Scan for the cell matching the given text and deliver its (x, y) coordinate at center. 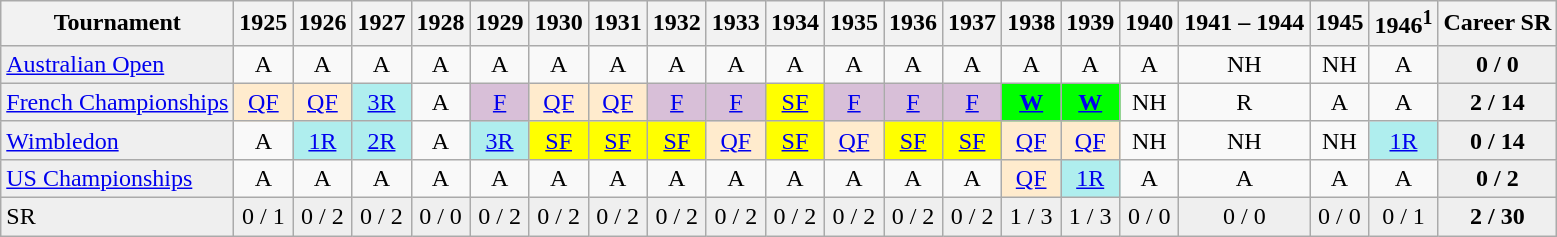
Wimbledon (118, 140)
Career SR (1498, 24)
19461 (1404, 24)
1926 (322, 24)
R (1244, 102)
0 / 14 (1498, 140)
1929 (500, 24)
2 / 30 (1498, 217)
1925 (264, 24)
1935 (854, 24)
1939 (1090, 24)
1937 (972, 24)
US Championships (118, 178)
1930 (558, 24)
1933 (736, 24)
Tournament (118, 24)
1927 (382, 24)
1931 (618, 24)
1928 (440, 24)
1938 (1032, 24)
Australian Open (118, 64)
French Championships (118, 102)
SR (118, 217)
1932 (676, 24)
1940 (1150, 24)
2 / 14 (1498, 102)
1936 (914, 24)
1945 (1340, 24)
1941 – 1944 (1244, 24)
2R (382, 140)
1934 (794, 24)
